Identify which cell holds the provided text, then report its [X, Y] central coordinate. 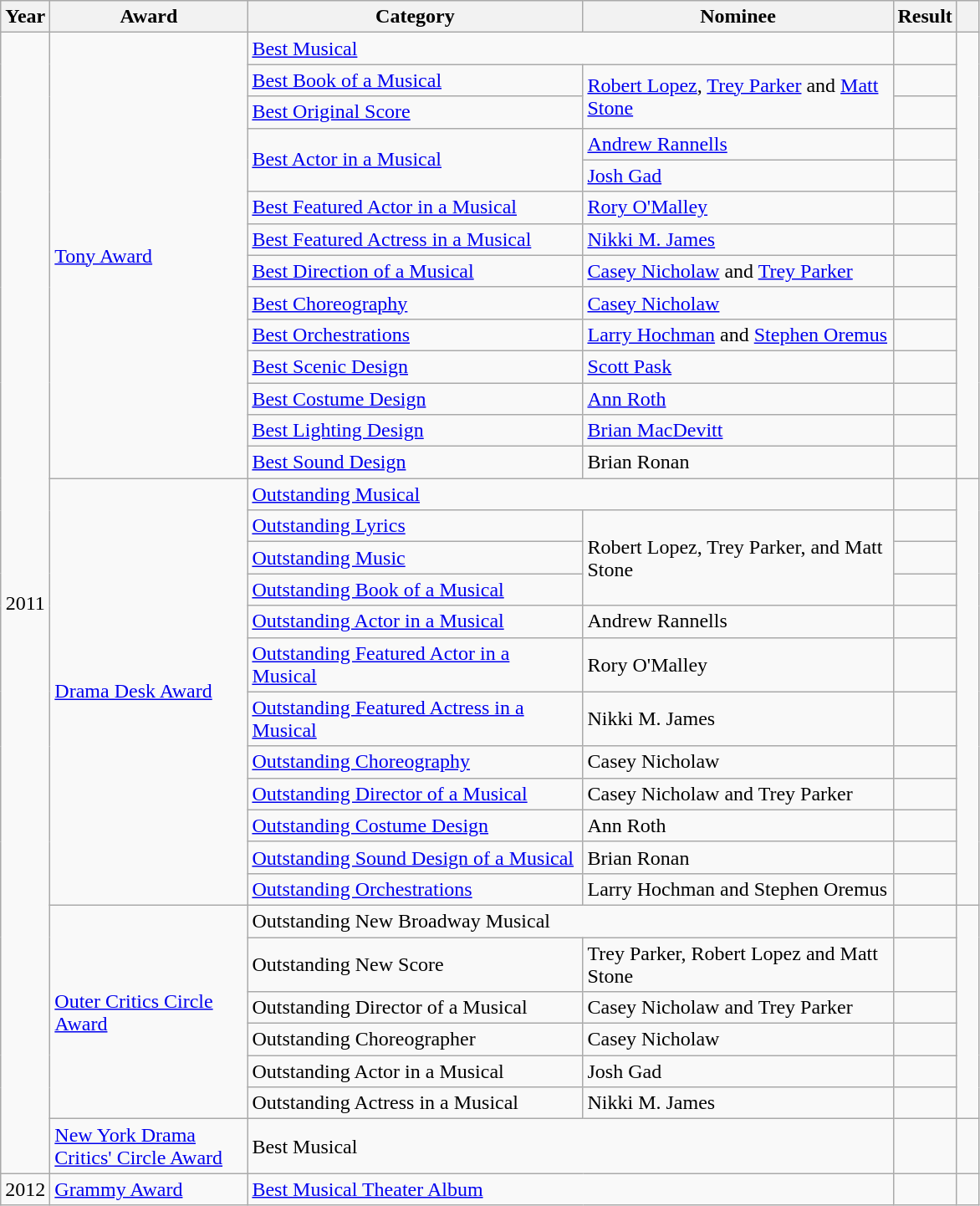
Best Scenic Design [415, 366]
Robert Lopez, Trey Parker and Matt Stone [738, 96]
Nominee [738, 17]
Award [149, 17]
Year [25, 17]
Best Costume Design [415, 399]
Outstanding Actress in a Musical [415, 1103]
Scott Pask [738, 366]
Tony Award [149, 256]
Outstanding Choreography [415, 762]
Best Sound Design [415, 462]
Outstanding Music [415, 558]
Outstanding Featured Actress in a Musical [415, 719]
Robert Lopez, Trey Parker, and Matt Stone [738, 558]
Category [415, 17]
Outstanding Choreographer [415, 1040]
Best Musical Theater Album [570, 1189]
Drama Desk Award [149, 692]
Outstanding Sound Design of a Musical [415, 857]
Outstanding Orchestrations [415, 889]
New York Drama Critics' Circle Award [149, 1146]
Best Book of a Musical [415, 80]
Result [925, 17]
Outstanding New Score [415, 963]
Trey Parker, Robert Lopez and Matt Stone [738, 963]
Outstanding Book of a Musical [415, 590]
Best Orchestrations [415, 335]
Outstanding Lyrics [415, 526]
Best Lighting Design [415, 431]
Best Featured Actress in a Musical [415, 239]
Outstanding New Broadway Musical [570, 921]
2011 [25, 603]
Grammy Award [149, 1189]
Outstanding Costume Design [415, 825]
Best Direction of a Musical [415, 271]
Outer Critics Circle Award [149, 1012]
Outstanding Musical [570, 494]
Best Original Score [415, 112]
Best Actor in a Musical [415, 160]
Brian MacDevitt [738, 431]
2012 [25, 1189]
Best Choreography [415, 303]
Outstanding Featured Actor in a Musical [415, 664]
Best Featured Actor in a Musical [415, 207]
